Extract the [X, Y] coordinate from the center of the cell holding the provided text.  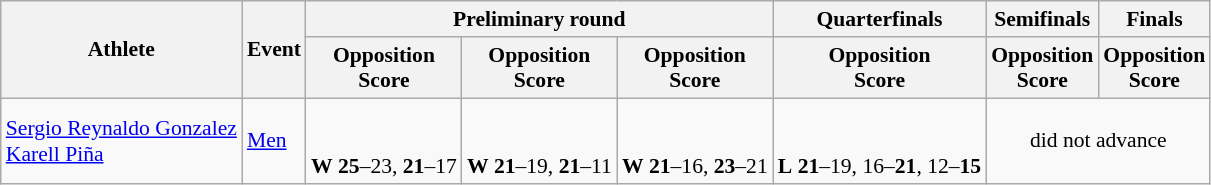
W 21–19, 21–11 [540, 142]
Quarterfinals [880, 19]
Men [274, 142]
Athlete [122, 50]
W 25–23, 21–17 [384, 142]
W 21–16, 23–21 [695, 142]
Sergio Reynaldo GonzalezKarell Piña [122, 142]
L 21–19, 16–21, 12–15 [880, 142]
did not advance [1098, 142]
Semifinals [1042, 19]
Event [274, 50]
Finals [1154, 19]
Preliminary round [540, 19]
